Pinpoint the cell where the given text exists, returning its (x, y) midpoint coordinate. 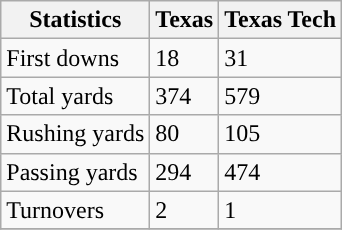
294 (184, 172)
579 (280, 96)
80 (184, 134)
Rushing yards (76, 134)
105 (280, 134)
474 (280, 172)
Texas Tech (280, 20)
Total yards (76, 96)
2 (184, 210)
374 (184, 96)
Passing yards (76, 172)
18 (184, 58)
Turnovers (76, 210)
Statistics (76, 20)
First downs (76, 58)
31 (280, 58)
1 (280, 210)
Texas (184, 20)
